Return the [X, Y] coordinate for the center point of the cell that contains the specified text.  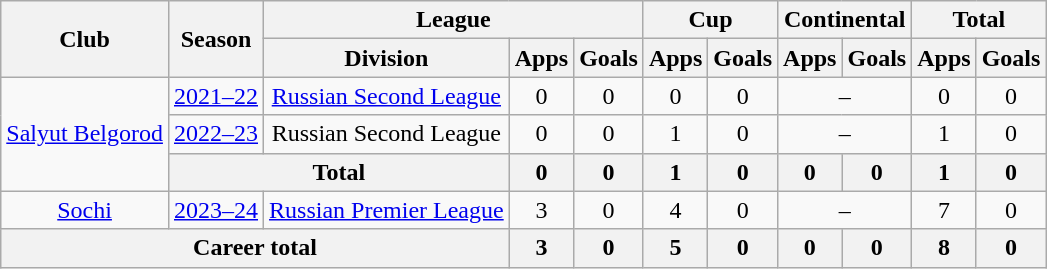
2021–22 [216, 96]
Division [387, 58]
Season [216, 39]
2023–24 [216, 210]
Sochi [85, 210]
2022–23 [216, 134]
League [454, 20]
8 [944, 248]
Salyut Belgorod [85, 134]
4 [675, 210]
7 [944, 210]
Club [85, 39]
Russian Premier League [387, 210]
Continental [845, 20]
Career total [255, 248]
5 [675, 248]
Cup [710, 20]
